Find where the given text appears and provide that cell's center as (x, y) coordinate. 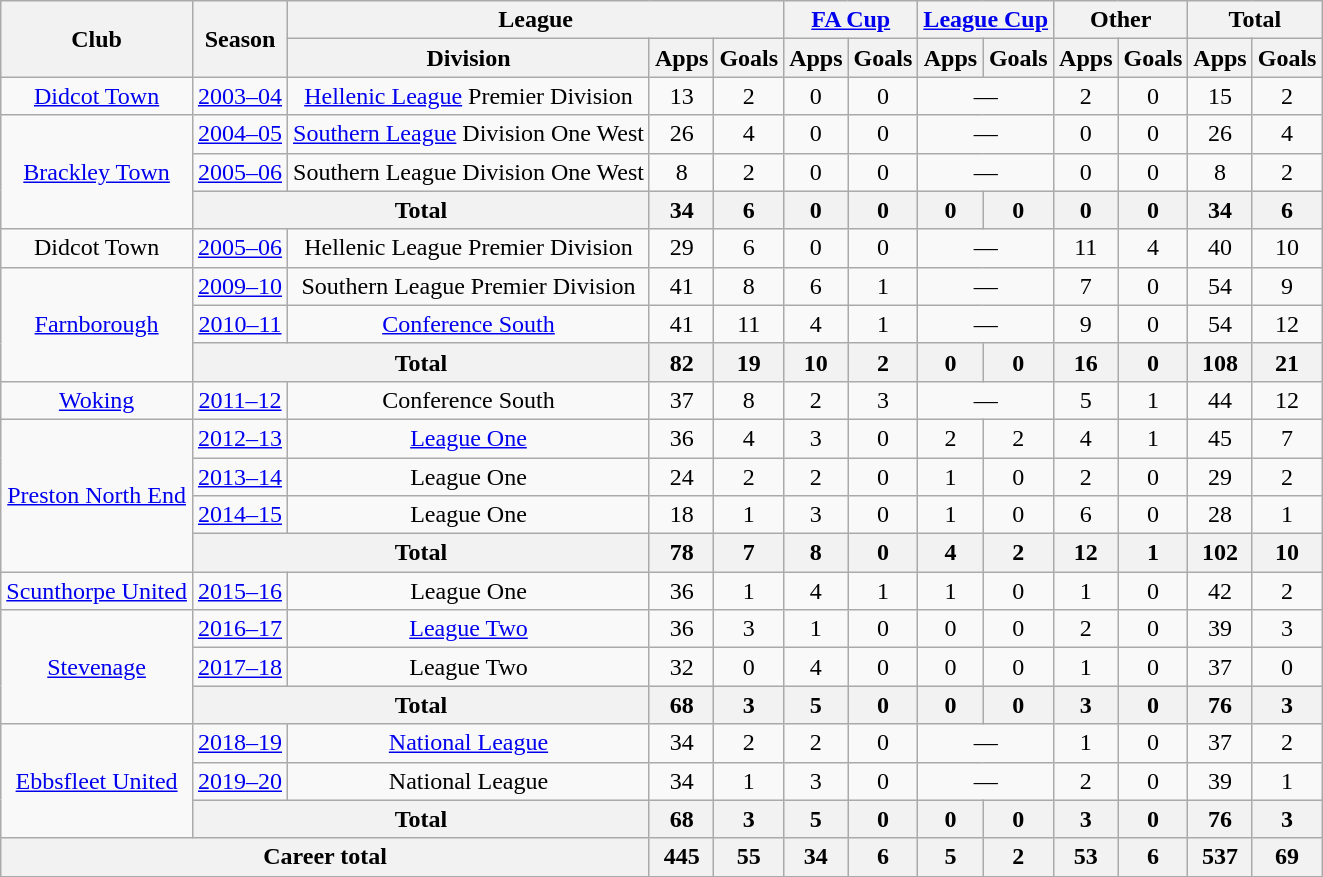
108 (1220, 362)
2014–15 (240, 515)
19 (749, 362)
55 (749, 857)
45 (1220, 438)
13 (681, 96)
44 (1220, 400)
Scunthorpe United (97, 591)
2019–20 (240, 781)
League (536, 20)
102 (1220, 553)
24 (681, 477)
League Cup (986, 20)
2016–17 (240, 629)
Division (469, 58)
Farnborough (97, 324)
2010–11 (240, 324)
Southern League Premier Division (469, 286)
Woking (97, 400)
16 (1086, 362)
32 (681, 667)
78 (681, 553)
15 (1220, 96)
Career total (326, 857)
42 (1220, 591)
2012–13 (240, 438)
53 (1086, 857)
Preston North End (97, 495)
40 (1220, 248)
FA Cup (851, 20)
Brackley Town (97, 172)
2015–16 (240, 591)
2004–05 (240, 134)
2018–19 (240, 743)
21 (1287, 362)
82 (681, 362)
Season (240, 39)
Stevenage (97, 667)
Club (97, 39)
2013–14 (240, 477)
2017–18 (240, 667)
2011–12 (240, 400)
18 (681, 515)
537 (1220, 857)
445 (681, 857)
2009–10 (240, 286)
Ebbsfleet United (97, 781)
28 (1220, 515)
2003–04 (240, 96)
Other (1121, 20)
69 (1287, 857)
